Capture the cell that displays the provided text and extract its (x, y) central coordinate. 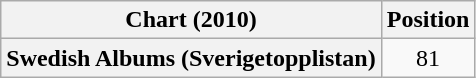
81 (428, 58)
Swedish Albums (Sverigetopplistan) (191, 58)
Position (428, 20)
Chart (2010) (191, 20)
